Provide the [X, Y] coordinate of the cell's center where the given text is located.  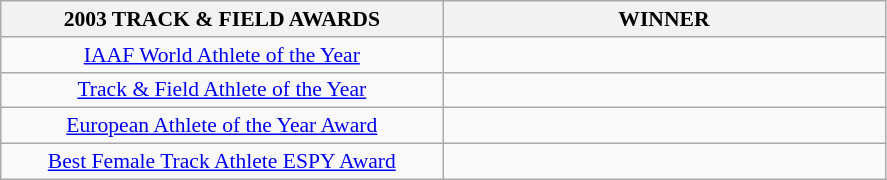
Best Female Track Athlete ESPY Award [222, 162]
IAAF World Athlete of the Year [222, 55]
2003 TRACK & FIELD AWARDS [222, 19]
Track & Field Athlete of the Year [222, 90]
European Athlete of the Year Award [222, 126]
WINNER [664, 19]
